Search for the cell housing the specified text and yield its [X, Y] center coordinate. 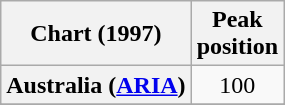
Australia (ARIA) [96, 85]
100 [237, 85]
Chart (1997) [96, 34]
Peakposition [237, 34]
